Pinpoint the cell where the given text exists, returning its [x, y] midpoint coordinate. 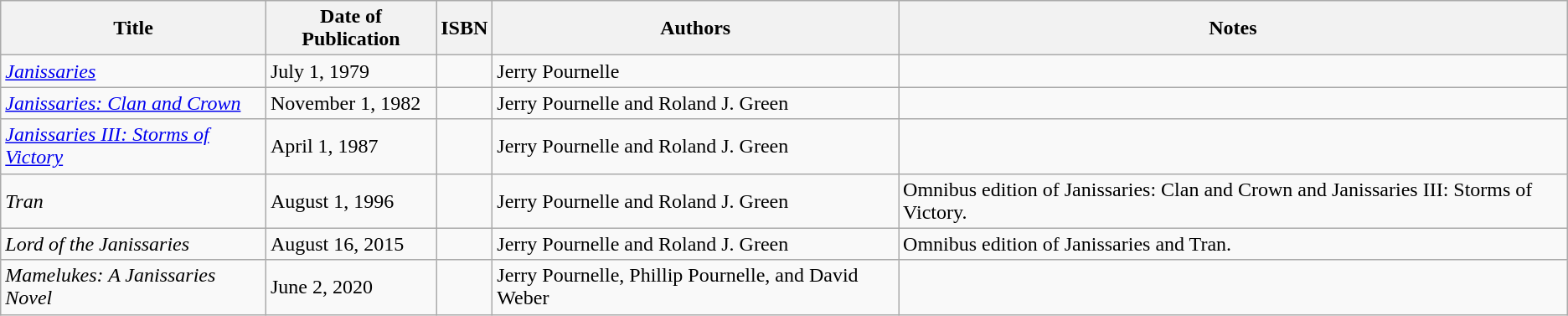
Mamelukes: A Janissaries Novel [134, 287]
April 1, 1987 [350, 146]
Title [134, 28]
Janissaries [134, 71]
Omnibus edition of Janissaries: Clan and Crown and Janissaries III: Storms of Victory. [1233, 201]
Lord of the Janissaries [134, 244]
Janissaries III: Storms of Victory [134, 146]
ISBN [464, 28]
June 2, 2020 [350, 287]
Jerry Pournelle, Phillip Pournelle, and David Weber [695, 287]
August 16, 2015 [350, 244]
Authors [695, 28]
November 1, 1982 [350, 103]
Jerry Pournelle [695, 71]
August 1, 1996 [350, 201]
Janissaries: Clan and Crown [134, 103]
Date of Publication [350, 28]
July 1, 1979 [350, 71]
Notes [1233, 28]
Tran [134, 201]
Omnibus edition of Janissaries and Tran. [1233, 244]
